From the cell containing the given text, extract its center point as (X, Y) coordinate. 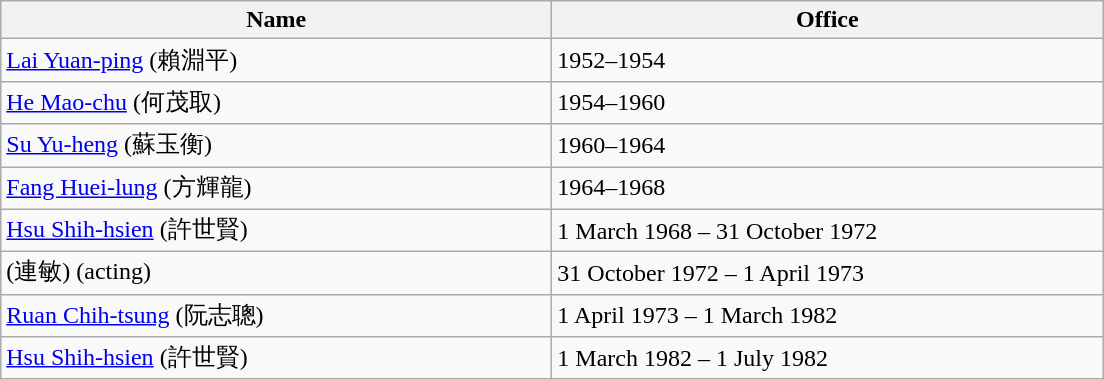
(連敏) (acting) (276, 274)
31 October 1972 – 1 April 1973 (828, 274)
Lai Yuan-ping (賴淵平) (276, 60)
He Mao-chu (何茂取) (276, 102)
Su Yu-heng (蘇玉衡) (276, 146)
Ruan Chih-tsung (阮志聰) (276, 316)
1 March 1968 – 31 October 1972 (828, 230)
Fang Huei-lung (方輝龍) (276, 188)
1964–1968 (828, 188)
1 March 1982 – 1 July 1982 (828, 358)
1952–1954 (828, 60)
1954–1960 (828, 102)
1960–1964 (828, 146)
1 April 1973 – 1 March 1982 (828, 316)
Name (276, 20)
Office (828, 20)
